For the text-containing cell, return its midpoint in (X, Y) coordinate format. 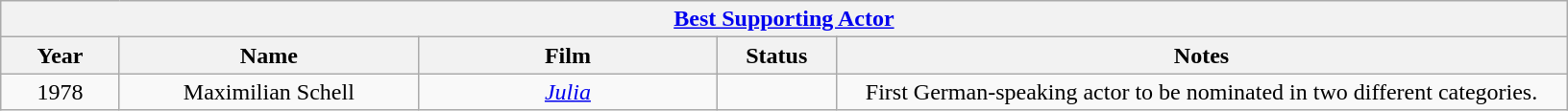
1978 (61, 92)
Maximilian Schell (269, 92)
Name (269, 55)
Year (61, 55)
Film (567, 55)
Status (776, 55)
Julia (567, 92)
Best Supporting Actor (784, 19)
Notes (1201, 55)
First German-speaking actor to be nominated in two different categories. (1201, 92)
